Determine the [x, y] coordinate at the center of the cell enclosing the given text.  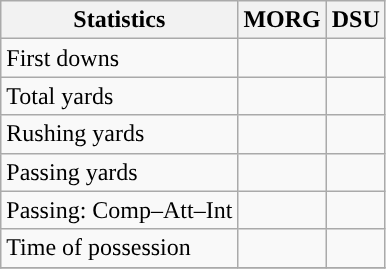
First downs [120, 58]
Passing yards [120, 172]
Total yards [120, 96]
Time of possession [120, 248]
MORG [282, 20]
Rushing yards [120, 134]
DSU [356, 20]
Passing: Comp–Att–Int [120, 210]
Statistics [120, 20]
